Provide the [X, Y] coordinate of the cell's center where the given text is located.  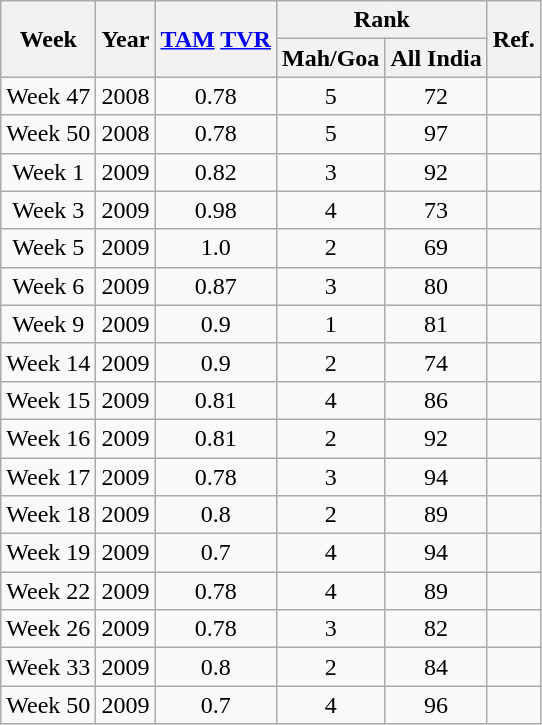
Week 15 [48, 400]
96 [436, 705]
Week 33 [48, 667]
0.82 [216, 172]
Mah/Goa [330, 58]
Week 19 [48, 553]
Week [48, 39]
72 [436, 96]
97 [436, 134]
Ref. [514, 39]
Week 26 [48, 629]
1.0 [216, 248]
Year [126, 39]
Rank [382, 20]
82 [436, 629]
84 [436, 667]
Week 17 [48, 477]
Week 1 [48, 172]
Week 5 [48, 248]
73 [436, 210]
69 [436, 248]
86 [436, 400]
1 [330, 324]
Week 6 [48, 286]
74 [436, 362]
Week 9 [48, 324]
0.98 [216, 210]
Week 22 [48, 591]
All India [436, 58]
Week 14 [48, 362]
81 [436, 324]
0.87 [216, 286]
80 [436, 286]
Week 16 [48, 438]
TAM TVR [216, 39]
Week 3 [48, 210]
Week 18 [48, 515]
Week 47 [48, 96]
